Scan for the cell matching the given text and deliver its (x, y) coordinate at center. 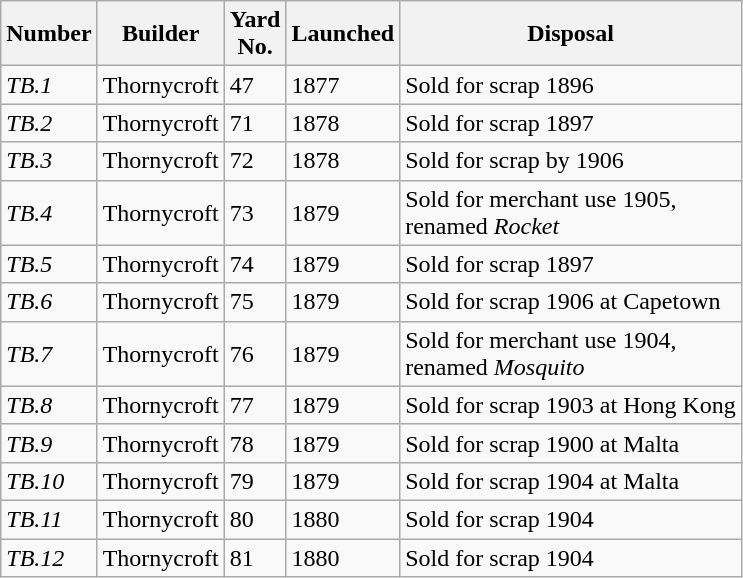
Number (49, 34)
Sold for scrap 1903 at Hong Kong (571, 405)
81 (255, 557)
TB.9 (49, 443)
1877 (343, 85)
47 (255, 85)
Sold for merchant use 1904,renamed Mosquito (571, 354)
Sold for scrap 1896 (571, 85)
TB.6 (49, 302)
TB.2 (49, 123)
75 (255, 302)
TB.12 (49, 557)
Builder (160, 34)
74 (255, 264)
76 (255, 354)
Yard No. (255, 34)
Launched (343, 34)
Sold for scrap 1904 at Malta (571, 481)
TB.4 (49, 212)
72 (255, 161)
Disposal (571, 34)
Sold for merchant use 1905,renamed Rocket (571, 212)
TB.1 (49, 85)
TB.5 (49, 264)
Sold for scrap 1906 at Capetown (571, 302)
77 (255, 405)
79 (255, 481)
80 (255, 519)
78 (255, 443)
TB.8 (49, 405)
Sold for scrap by 1906 (571, 161)
TB.11 (49, 519)
TB.7 (49, 354)
73 (255, 212)
TB.10 (49, 481)
TB.3 (49, 161)
71 (255, 123)
Sold for scrap 1900 at Malta (571, 443)
